Capture the cell that displays the provided text and extract its (x, y) central coordinate. 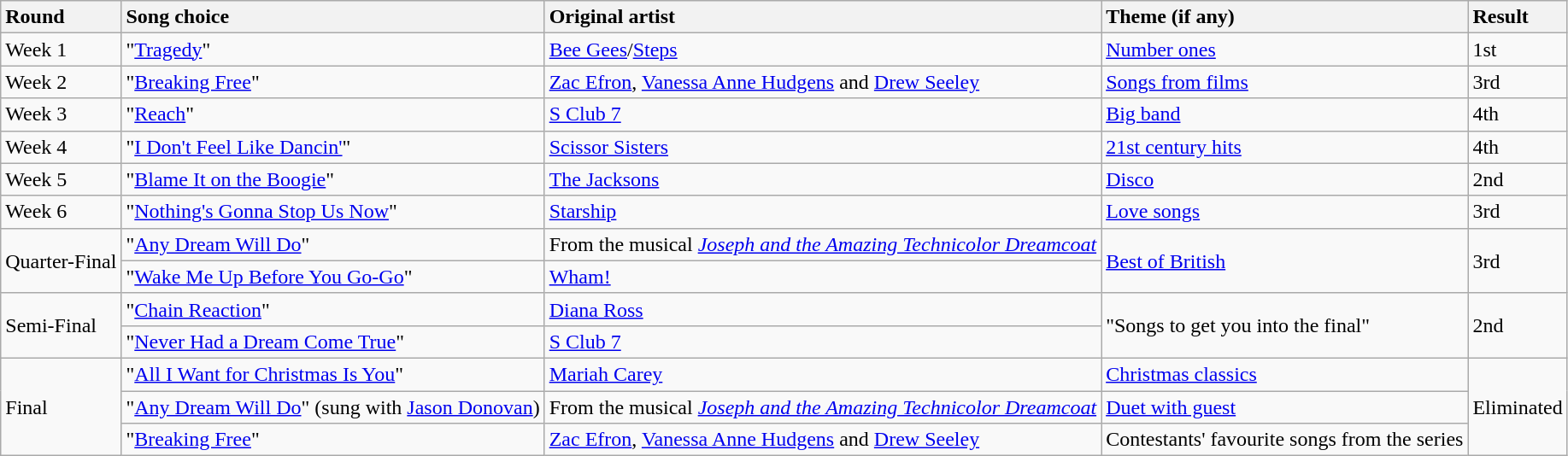
"Any Dream Will Do" (333, 244)
"I Don't Feel Like Dancin'" (333, 147)
Songs from films (1285, 82)
Week 2 (62, 82)
Duet with guest (1285, 407)
Week 5 (62, 179)
Week 1 (62, 50)
The Jacksons (822, 179)
Bee Gees/Steps (822, 50)
Big band (1285, 114)
Week 3 (62, 114)
Number ones (1285, 50)
Theme (if any) (1285, 17)
"Songs to get you into the final" (1285, 325)
"Tragedy" (333, 50)
Song choice (333, 17)
Disco (1285, 179)
"Reach" (333, 114)
"Any Dream Will Do" (sung with Jason Donovan) (333, 407)
Scissor Sisters (822, 147)
1st (1518, 50)
"Chain Reaction" (333, 309)
"Wake Me Up Before You Go-Go" (333, 277)
Semi-Final (62, 325)
"Never Had a Dream Come True" (333, 342)
"Nothing's Gonna Stop Us Now" (333, 212)
Original artist (822, 17)
Round (62, 17)
Week 4 (62, 147)
Final (62, 406)
Week 6 (62, 212)
Starship (822, 212)
"All I Want for Christmas Is You" (333, 374)
Best of British (1285, 260)
Mariah Carey (822, 374)
Love songs (1285, 212)
Quarter-Final (62, 260)
Result (1518, 17)
Christmas classics (1285, 374)
21st century hits (1285, 147)
Wham! (822, 277)
"Blame It on the Boogie" (333, 179)
Eliminated (1518, 406)
Diana Ross (822, 309)
Contestants' favourite songs from the series (1285, 440)
